For the text-containing cell, return its midpoint in (X, Y) coordinate format. 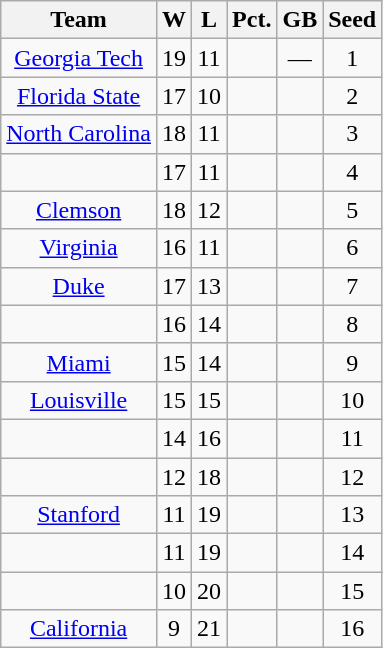
— (300, 58)
Seed (352, 20)
4 (352, 172)
Duke (79, 286)
L (210, 20)
GB (300, 20)
Georgia Tech (79, 58)
Louisville (79, 400)
21 (210, 629)
7 (352, 286)
North Carolina (79, 134)
6 (352, 248)
20 (210, 591)
Team (79, 20)
2 (352, 96)
8 (352, 324)
3 (352, 134)
Pct. (252, 20)
California (79, 629)
Florida State (79, 96)
Clemson (79, 210)
1 (352, 58)
W (174, 20)
Virginia (79, 248)
Stanford (79, 515)
5 (352, 210)
Miami (79, 362)
